Scan for the cell matching the given text and deliver its (x, y) coordinate at center. 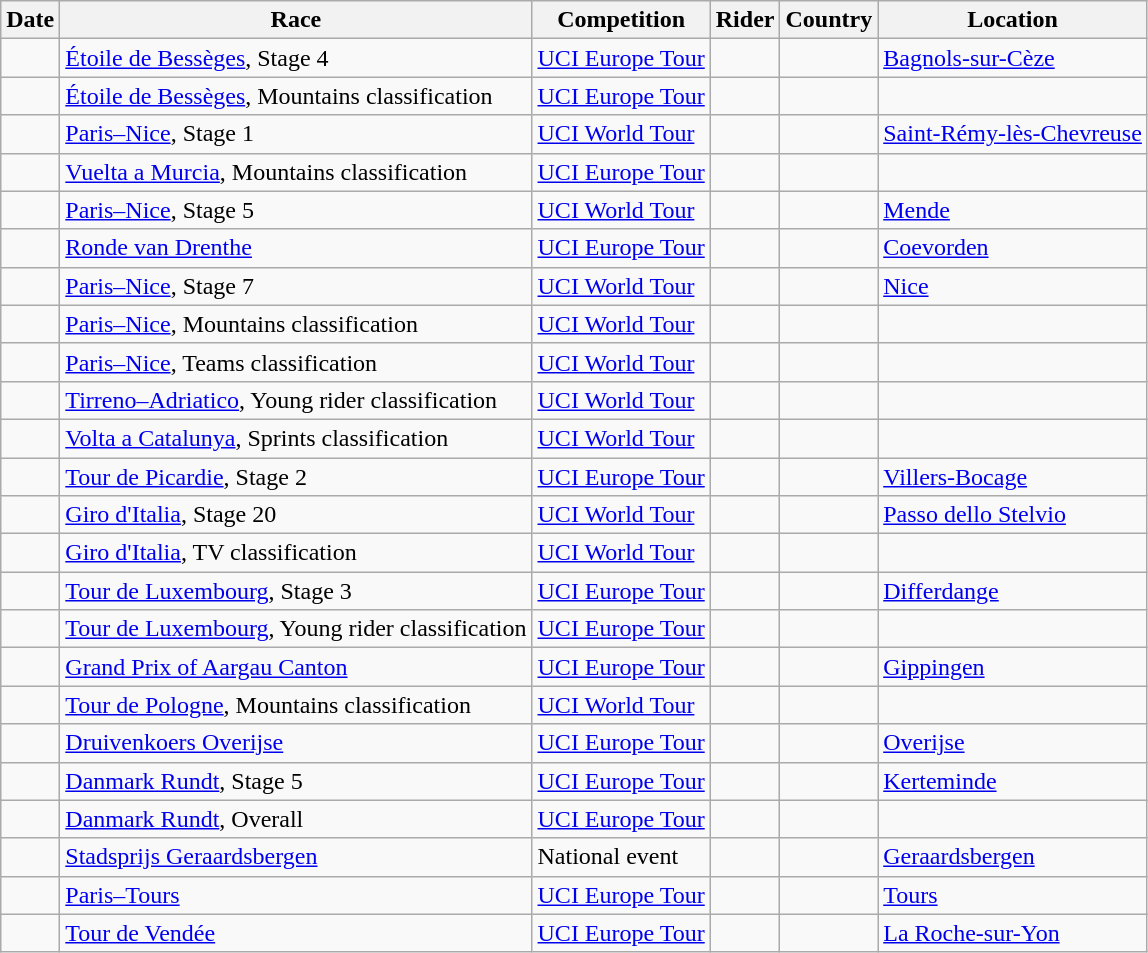
Differdange (1013, 591)
Geraardsbergen (1013, 857)
Saint-Rémy-lès-Chevreuse (1013, 134)
Bagnols-sur-Cèze (1013, 58)
Location (1013, 20)
Vuelta a Murcia, Mountains classification (296, 172)
Danmark Rundt, Stage 5 (296, 781)
Étoile de Bessèges, Stage 4 (296, 58)
Tour de Picardie, Stage 2 (296, 477)
Paris–Nice, Stage 1 (296, 134)
Mende (1013, 210)
Tour de Vendée (296, 933)
Country (829, 20)
Ronde van Drenthe (296, 248)
Stadsprijs Geraardsbergen (296, 857)
Paris–Tours (296, 895)
Tour de Luxembourg, Young rider classification (296, 629)
Villers-Bocage (1013, 477)
La Roche-sur-Yon (1013, 933)
Paris–Nice, Teams classification (296, 362)
Rider (745, 20)
Nice (1013, 286)
Tour de Luxembourg, Stage 3 (296, 591)
National event (621, 857)
Paris–Nice, Mountains classification (296, 324)
Passo dello Stelvio (1013, 515)
Kerteminde (1013, 781)
Paris–Nice, Stage 5 (296, 210)
Grand Prix of Aargau Canton (296, 667)
Volta a Catalunya, Sprints classification (296, 438)
Date (30, 20)
Tirreno–Adriatico, Young rider classification (296, 400)
Tours (1013, 895)
Giro d'Italia, TV classification (296, 553)
Paris–Nice, Stage 7 (296, 286)
Danmark Rundt, Overall (296, 819)
Competition (621, 20)
Giro d'Italia, Stage 20 (296, 515)
Druivenkoers Overijse (296, 743)
Coevorden (1013, 248)
Étoile de Bessèges, Mountains classification (296, 96)
Gippingen (1013, 667)
Overijse (1013, 743)
Race (296, 20)
Tour de Pologne, Mountains classification (296, 705)
